Determine the (x, y) coordinate at the center of the cell enclosing the given text.  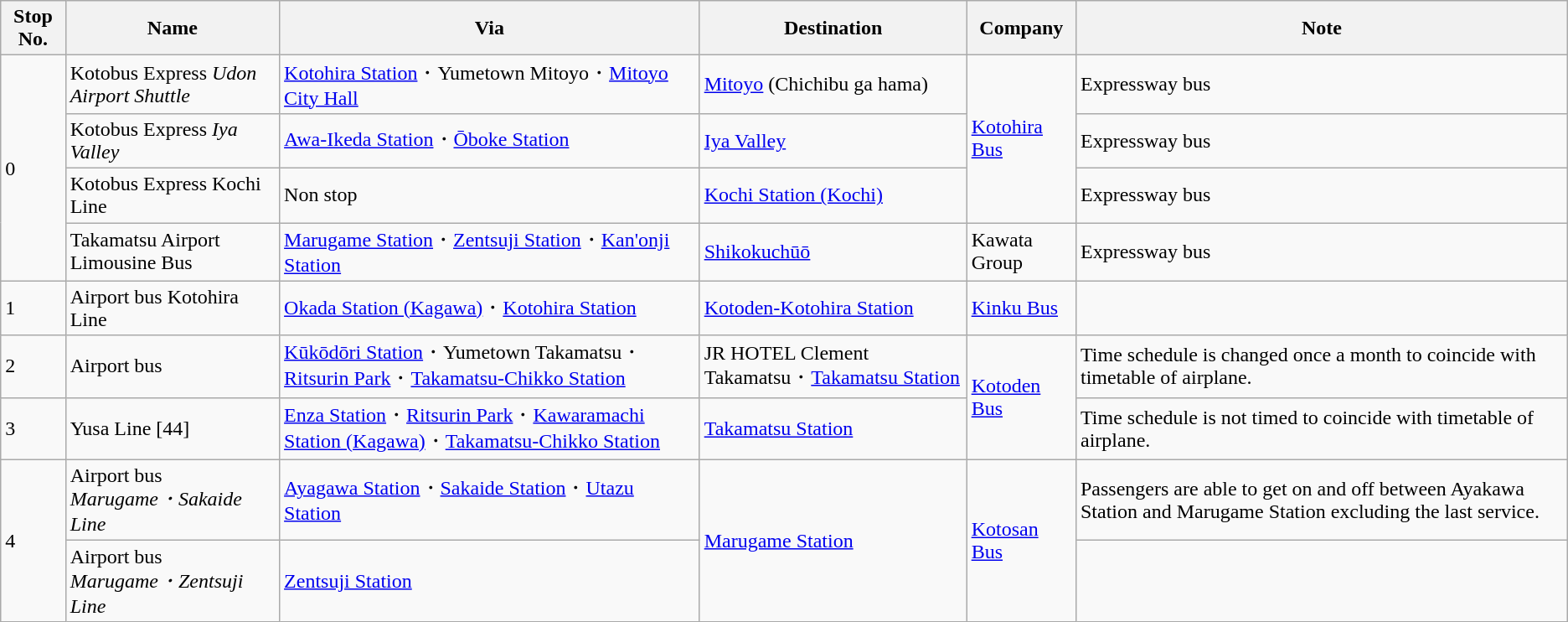
3 (34, 428)
Kotobus Express Kochi Line (173, 194)
Yusa Line [44] (173, 428)
2 (34, 366)
Airport bus Marugame・Sakaide Line (173, 500)
Airport bus (173, 366)
Kochi Station (Kochi) (833, 194)
Marugame Station (833, 540)
Marugame Station・Zentsuji Station・Kan'onji Station (490, 252)
Kotohira Station・Yumetown Mitoyo・Mitoyo City Hall (490, 85)
Kawata Group (1021, 252)
Kotohira Bus (1021, 139)
Takamatsu Station (833, 428)
Awa-Ikeda Station・Ōboke Station (490, 141)
Kotosan Bus (1021, 540)
Okada Station (Kagawa)・Kotohira Station (490, 308)
Kotoden-Kotohira Station (833, 308)
Time schedule is changed once a month to coincide with timetable of airplane. (1322, 366)
Enza Station・Ritsurin Park・Kawaramachi Station (Kagawa)・Takamatsu-Chikko Station (490, 428)
Iya Valley (833, 141)
JR HOTEL Clement Takamatsu・Takamatsu Station (833, 366)
1 (34, 308)
Takamatsu Airport Limousine Bus (173, 252)
Passengers are able to get on and off between Ayakawa Station and Marugame Station excluding the last service. (1322, 500)
Zentsuji Station (490, 582)
Mitoyo (Chichibu ga hama) (833, 85)
Kinku Bus (1021, 308)
Time schedule is not timed to coincide with timetable of airplane. (1322, 428)
Kotobus Express Udon Airport Shuttle (173, 85)
Airport bus Kotohira Line (173, 308)
Destination (833, 29)
Ayagawa Station・Sakaide Station・Utazu Station (490, 500)
Name (173, 29)
Shikokuchūō (833, 252)
Kotoden Bus (1021, 397)
Non stop (490, 194)
Stop No. (34, 29)
4 (34, 540)
0 (34, 168)
Note (1322, 29)
Kotobus Express Iya Valley (173, 141)
Kūkōdōri Station・Yumetown Takamatsu・Ritsurin Park・Takamatsu-Chikko Station (490, 366)
Airport bus Marugame・Zentsuji Line (173, 582)
Company (1021, 29)
Via (490, 29)
